Extract the [x, y] coordinate from the center of the cell holding the provided text.  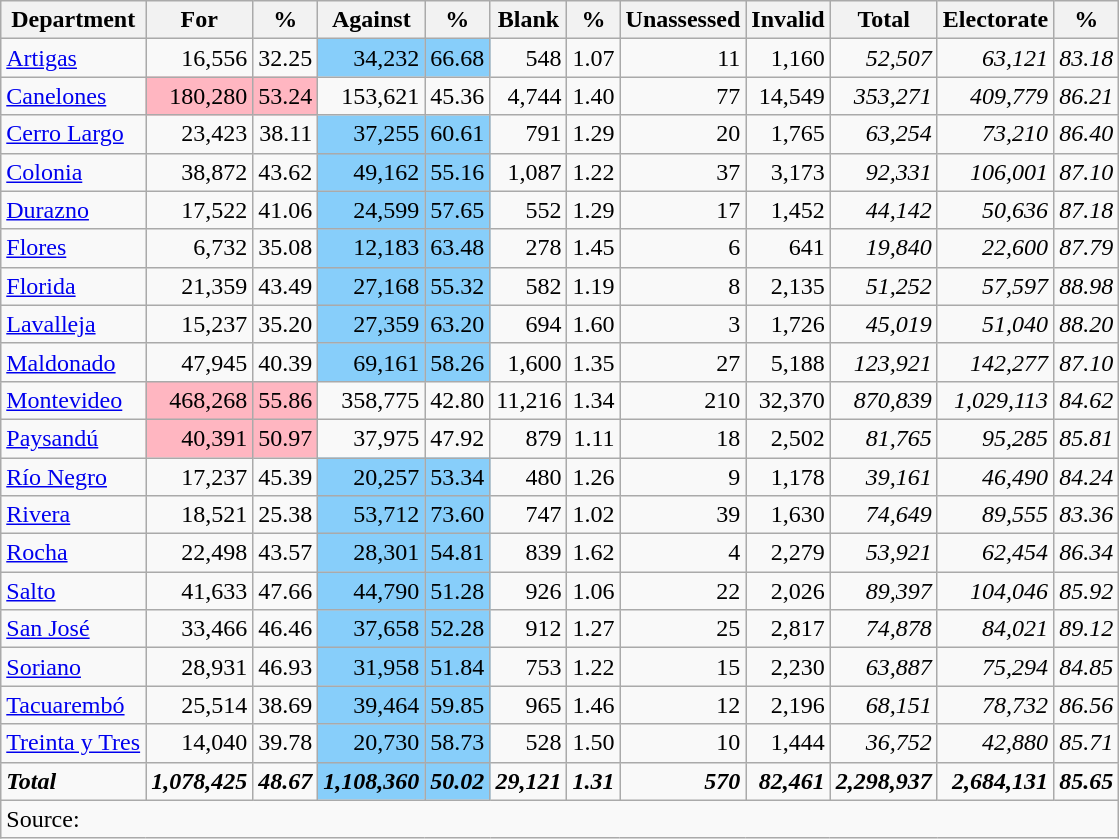
Montevideo [74, 400]
25,514 [200, 705]
57,597 [995, 286]
58.73 [458, 743]
18,521 [200, 515]
1,029,113 [995, 400]
3,173 [788, 172]
210 [683, 400]
87.18 [1086, 210]
27 [683, 362]
19,840 [884, 248]
Electorate [995, 20]
1,600 [528, 362]
3 [683, 324]
84,021 [995, 629]
641 [788, 248]
35.20 [286, 324]
45,019 [884, 324]
85.81 [1086, 438]
37,255 [372, 134]
50,636 [995, 210]
1.35 [594, 362]
55.32 [458, 286]
1,726 [788, 324]
879 [528, 438]
38.69 [286, 705]
4,744 [528, 96]
17 [683, 210]
Lavalleja [74, 324]
Colonia [74, 172]
53.34 [458, 477]
12,183 [372, 248]
Canelones [74, 96]
480 [528, 477]
912 [528, 629]
694 [528, 324]
Maldonado [74, 362]
1.11 [594, 438]
Artigas [74, 58]
45.36 [458, 96]
84.62 [1086, 400]
77 [683, 96]
74,649 [884, 515]
Rocha [74, 553]
1.62 [594, 553]
53.24 [286, 96]
Paysandú [74, 438]
570 [683, 781]
63,121 [995, 58]
20,257 [372, 477]
1,630 [788, 515]
2,230 [788, 667]
528 [528, 743]
31,958 [372, 667]
Rivera [74, 515]
89,397 [884, 591]
791 [528, 134]
95,285 [995, 438]
123,921 [884, 362]
4 [683, 553]
Department [74, 20]
75,294 [995, 667]
48.67 [286, 781]
1.40 [594, 96]
50.97 [286, 438]
63.48 [458, 248]
68,151 [884, 705]
25.38 [286, 515]
27,359 [372, 324]
43.62 [286, 172]
16,556 [200, 58]
32,370 [788, 400]
28,301 [372, 553]
17,522 [200, 210]
1,078,425 [200, 781]
Unassessed [683, 20]
Salto [74, 591]
6 [683, 248]
59.85 [458, 705]
1.34 [594, 400]
1.45 [594, 248]
2,135 [788, 286]
86.21 [1086, 96]
839 [528, 553]
37,975 [372, 438]
753 [528, 667]
8 [683, 286]
9 [683, 477]
22,600 [995, 248]
22 [683, 591]
Soriano [74, 667]
20 [683, 134]
San José [74, 629]
88.98 [1086, 286]
36,752 [884, 743]
43.49 [286, 286]
142,277 [995, 362]
1.06 [594, 591]
84.85 [1086, 667]
28,931 [200, 667]
Florida [74, 286]
Cerro Largo [74, 134]
63,887 [884, 667]
104,046 [995, 591]
468,268 [200, 400]
Tacuarembó [74, 705]
53,921 [884, 553]
1.60 [594, 324]
85.92 [1086, 591]
21,359 [200, 286]
86.56 [1086, 705]
50.02 [458, 781]
58.26 [458, 362]
47.92 [458, 438]
37 [683, 172]
46.46 [286, 629]
83.18 [1086, 58]
55.86 [286, 400]
2,298,937 [884, 781]
69,161 [372, 362]
1.31 [594, 781]
44,142 [884, 210]
35.08 [286, 248]
1.07 [594, 58]
86.40 [1086, 134]
34,232 [372, 58]
278 [528, 248]
Against [372, 20]
11,216 [528, 400]
358,775 [372, 400]
Río Negro [74, 477]
81,765 [884, 438]
33,466 [200, 629]
37,658 [372, 629]
6,732 [200, 248]
153,621 [372, 96]
Invalid [788, 20]
40,391 [200, 438]
25 [683, 629]
73,210 [995, 134]
965 [528, 705]
870,839 [884, 400]
89,555 [995, 515]
582 [528, 286]
409,779 [995, 96]
23,423 [200, 134]
86.34 [1086, 553]
180,280 [200, 96]
1,452 [788, 210]
1,108,360 [372, 781]
60.61 [458, 134]
747 [528, 515]
85.65 [1086, 781]
Flores [74, 248]
11 [683, 58]
46.93 [286, 667]
39,161 [884, 477]
85.71 [1086, 743]
2,196 [788, 705]
2,026 [788, 591]
66.68 [458, 58]
40.39 [286, 362]
Blank [528, 20]
46,490 [995, 477]
57.65 [458, 210]
39 [683, 515]
42.80 [458, 400]
15 [683, 667]
1,444 [788, 743]
51.28 [458, 591]
63.20 [458, 324]
45.39 [286, 477]
38,872 [200, 172]
51,252 [884, 286]
29,121 [528, 781]
55.16 [458, 172]
83.36 [1086, 515]
14,549 [788, 96]
73.60 [458, 515]
89.12 [1086, 629]
14,040 [200, 743]
2,684,131 [995, 781]
1.27 [594, 629]
1.50 [594, 743]
1,765 [788, 134]
Source: [560, 819]
1.19 [594, 286]
1,160 [788, 58]
41,633 [200, 591]
5,188 [788, 362]
92,331 [884, 172]
54.81 [458, 553]
41.06 [286, 210]
20,730 [372, 743]
2,817 [788, 629]
12 [683, 705]
43.57 [286, 553]
47,945 [200, 362]
552 [528, 210]
52,507 [884, 58]
1,087 [528, 172]
926 [528, 591]
32.25 [286, 58]
22,498 [200, 553]
39.78 [286, 743]
For [200, 20]
Durazno [74, 210]
1.46 [594, 705]
88.20 [1086, 324]
52.28 [458, 629]
49,162 [372, 172]
10 [683, 743]
38.11 [286, 134]
1.02 [594, 515]
44,790 [372, 591]
2,279 [788, 553]
17,237 [200, 477]
18 [683, 438]
1.26 [594, 477]
62,454 [995, 553]
87.79 [1086, 248]
353,271 [884, 96]
84.24 [1086, 477]
15,237 [200, 324]
78,732 [995, 705]
74,878 [884, 629]
51,040 [995, 324]
82,461 [788, 781]
24,599 [372, 210]
Treinta y Tres [74, 743]
1,178 [788, 477]
106,001 [995, 172]
47.66 [286, 591]
42,880 [995, 743]
63,254 [884, 134]
53,712 [372, 515]
27,168 [372, 286]
2,502 [788, 438]
51.84 [458, 667]
39,464 [372, 705]
548 [528, 58]
